From the cell containing the given text, extract its center point as [X, Y] coordinate. 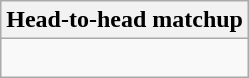
Head-to-head matchup [125, 20]
